Return the [x, y] coordinate for the center point of the cell that contains the specified text.  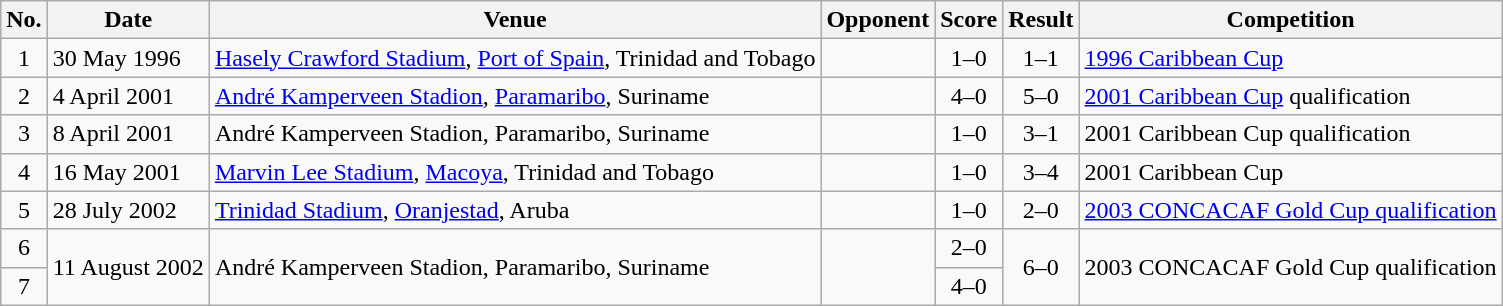
5–0 [1041, 96]
2 [24, 96]
Result [1041, 20]
7 [24, 286]
30 May 1996 [128, 58]
Venue [515, 20]
1–1 [1041, 58]
Opponent [878, 20]
No. [24, 20]
Date [128, 20]
Hasely Crawford Stadium, Port of Spain, Trinidad and Tobago [515, 58]
8 April 2001 [128, 134]
3–1 [1041, 134]
6–0 [1041, 267]
Score [969, 20]
5 [24, 210]
1 [24, 58]
4 April 2001 [128, 96]
28 July 2002 [128, 210]
Marvin Lee Stadium, Macoya, Trinidad and Tobago [515, 172]
3–4 [1041, 172]
16 May 2001 [128, 172]
11 August 2002 [128, 267]
6 [24, 248]
Trinidad Stadium, Oranjestad, Aruba [515, 210]
4 [24, 172]
2001 Caribbean Cup [1290, 172]
1996 Caribbean Cup [1290, 58]
3 [24, 134]
Competition [1290, 20]
